For the text-containing cell, return its midpoint in [X, Y] coordinate format. 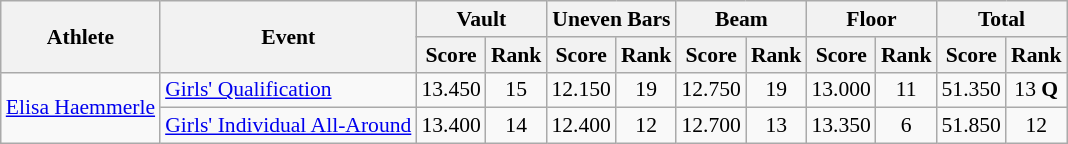
Girls' Individual All-Around [288, 126]
Athlete [80, 36]
Beam [741, 19]
13.450 [450, 90]
12.400 [580, 126]
12.150 [580, 90]
6 [906, 126]
51.850 [970, 126]
Vault [481, 19]
51.350 [970, 90]
13.350 [840, 126]
11 [906, 90]
13.000 [840, 90]
13.400 [450, 126]
14 [516, 126]
12.750 [710, 90]
13 Q [1036, 90]
12.700 [710, 126]
13 [776, 126]
15 [516, 90]
Total [1001, 19]
Floor [871, 19]
Elisa Haemmerle [80, 108]
Event [288, 36]
Uneven Bars [611, 19]
Girls' Qualification [288, 90]
